Locate the cell with the specified text and output its (X, Y) center coordinate. 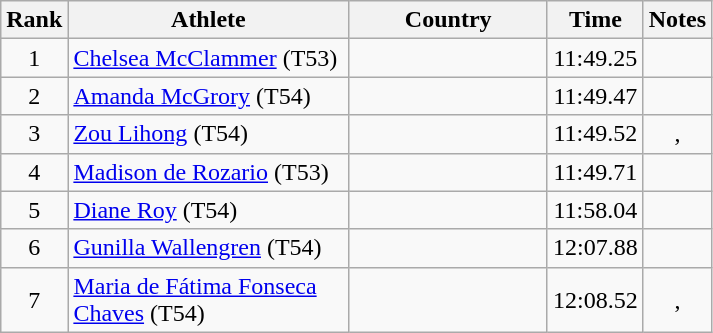
Rank (34, 20)
5 (34, 210)
Country (448, 20)
2 (34, 96)
3 (34, 134)
6 (34, 248)
Diane Roy (T54) (208, 210)
1 (34, 58)
Gunilla Wallengren (T54) (208, 248)
Madison de Rozario (T53) (208, 172)
12:08.52 (595, 300)
4 (34, 172)
Amanda McGrory (T54) (208, 96)
Notes (677, 20)
Zou Lihong (T54) (208, 134)
11:58.04 (595, 210)
12:07.88 (595, 248)
11:49.71 (595, 172)
11:49.25 (595, 58)
11:49.52 (595, 134)
Chelsea McClammer (T53) (208, 58)
Time (595, 20)
7 (34, 300)
Athlete (208, 20)
11:49.47 (595, 96)
Maria de Fátima Fonseca Chaves (T54) (208, 300)
